Return (X, Y) of the center of cell containing provided text 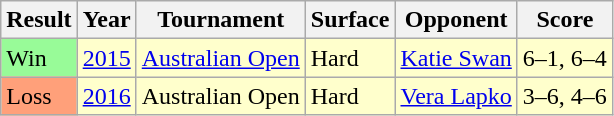
Win (39, 58)
Year (106, 20)
6–1, 6–4 (564, 58)
Loss (39, 96)
Tournament (220, 20)
Vera Lapko (456, 96)
2016 (106, 96)
Surface (350, 20)
Result (39, 20)
Score (564, 20)
Opponent (456, 20)
3–6, 4–6 (564, 96)
2015 (106, 58)
Katie Swan (456, 58)
